Scan for the cell matching the given text and deliver its [x, y] coordinate at center. 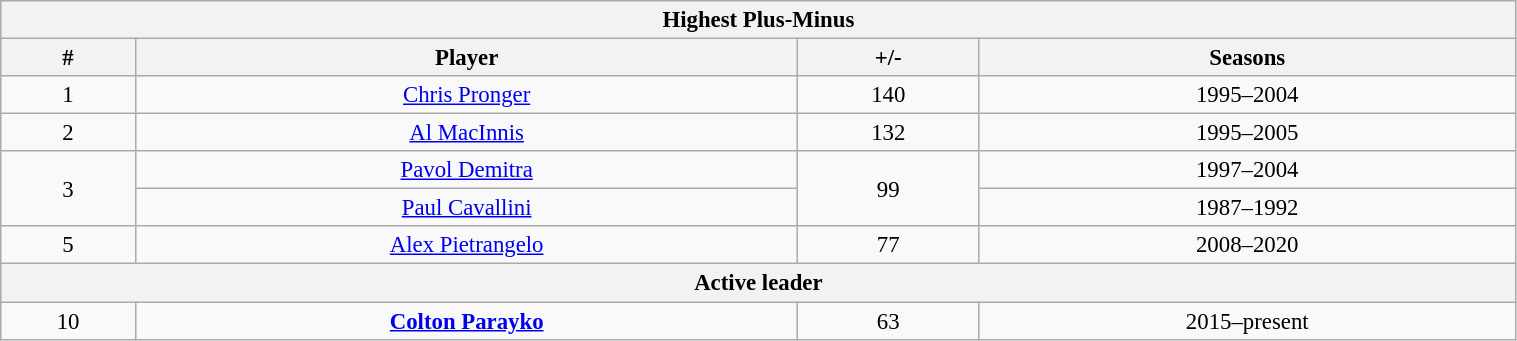
Alex Pietrangelo [466, 245]
# [68, 58]
10 [68, 321]
132 [888, 133]
Seasons [1247, 58]
63 [888, 321]
140 [888, 95]
3 [68, 188]
2 [68, 133]
Player [466, 58]
2015–present [1247, 321]
1987–1992 [1247, 208]
1995–2004 [1247, 95]
+/- [888, 58]
Colton Parayko [466, 321]
Al MacInnis [466, 133]
Chris Pronger [466, 95]
Pavol Demitra [466, 170]
1995–2005 [1247, 133]
5 [68, 245]
1997–2004 [1247, 170]
Highest Plus-Minus [758, 20]
Paul Cavallini [466, 208]
99 [888, 188]
1 [68, 95]
2008–2020 [1247, 245]
Active leader [758, 283]
77 [888, 245]
